Determine the [X, Y] coordinate at the center of the cell enclosing the given text.  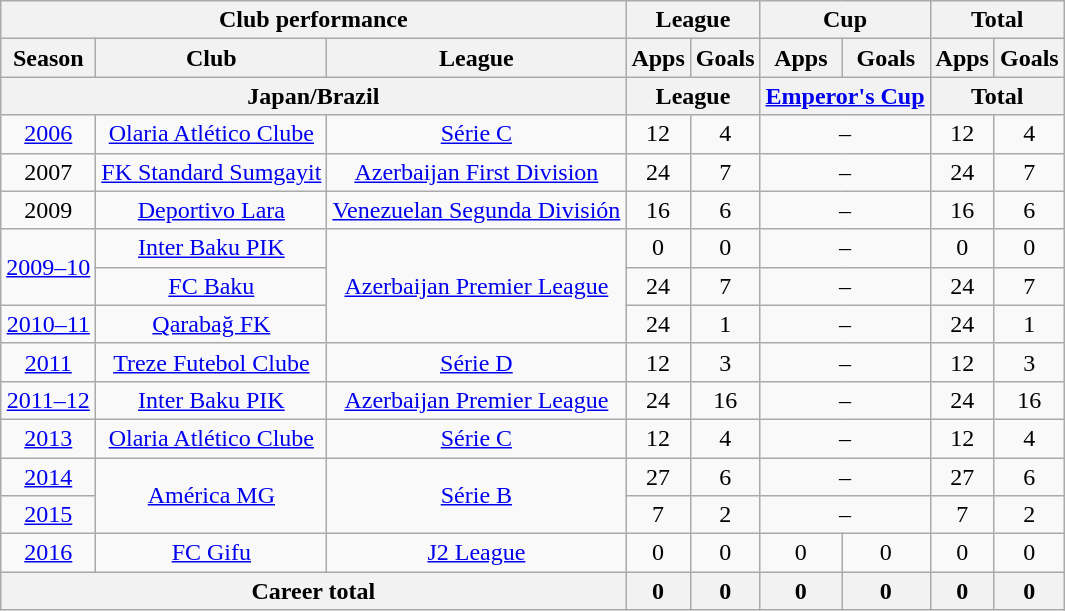
J2 League [476, 553]
2011 [48, 362]
Japan/Brazil [314, 96]
FK Standard Sumgayit [212, 172]
2015 [48, 515]
Emperor's Cup [845, 96]
2009–10 [48, 267]
Deportivo Lara [212, 210]
Club [212, 58]
Treze Futebol Clube [212, 362]
Qarabağ FK [212, 324]
2009 [48, 210]
Season [48, 58]
FC Baku [212, 286]
2010–11 [48, 324]
Club performance [314, 20]
Série D [476, 362]
FC Gifu [212, 553]
2011–12 [48, 400]
Venezuelan Segunda División [476, 210]
2014 [48, 477]
2006 [48, 134]
2013 [48, 438]
América MG [212, 496]
2016 [48, 553]
2007 [48, 172]
Career total [314, 591]
Cup [845, 20]
Azerbaijan First Division [476, 172]
Série B [476, 496]
